Capture the cell that displays the provided text and extract its (X, Y) central coordinate. 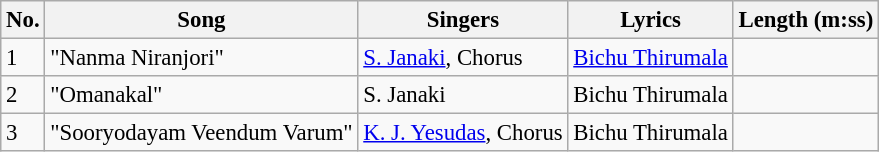
S. Janaki (463, 95)
3 (23, 133)
Song (202, 20)
2 (23, 95)
"Omanakal" (202, 95)
"Nanma Niranjori" (202, 58)
No. (23, 20)
K. J. Yesudas, Chorus (463, 133)
S. Janaki, Chorus (463, 58)
1 (23, 58)
Lyrics (650, 20)
Length (m:ss) (806, 20)
"Sooryodayam Veendum Varum" (202, 133)
Singers (463, 20)
